Locate the cell with the specified text and output its [X, Y] center coordinate. 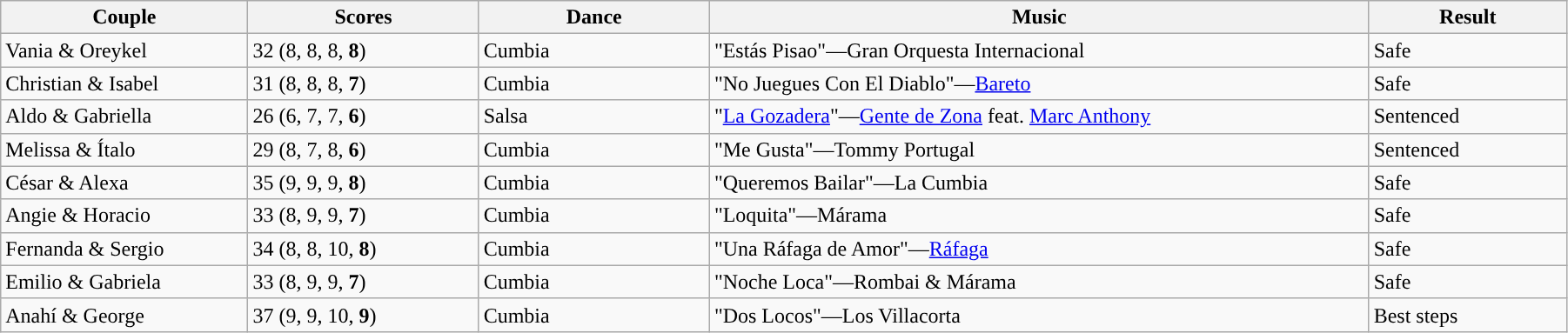
Melissa & Ítalo [124, 150]
31 (8, 8, 8, 7) [364, 83]
Dance [593, 17]
"La Gozadera"—Gente de Zona feat. Marc Anthony [1039, 117]
César & Alexa [124, 183]
Salsa [593, 117]
35 (9, 9, 9, 8) [364, 183]
"Noche Loca"—Rombai & Márama [1039, 282]
26 (6, 7, 7, 6) [364, 117]
Fernanda & Sergio [124, 249]
"No Juegues Con El Diablo"—Bareto [1039, 83]
Aldo & Gabriella [124, 117]
"Queremos Bailar"—La Cumbia [1039, 183]
Angie & Horacio [124, 216]
"Dos Locos"—Los Villacorta [1039, 315]
Christian & Isabel [124, 83]
Emilio & Gabriela [124, 282]
29 (8, 7, 8, 6) [364, 150]
32 (8, 8, 8, 8) [364, 50]
"Me Gusta"—Tommy Portugal [1039, 150]
Vania & Oreykel [124, 50]
"Una Ráfaga de Amor"—Ráfaga [1039, 249]
Couple [124, 17]
Best steps [1467, 315]
37 (9, 9, 10, 9) [364, 315]
Result [1467, 17]
"Estás Pisao"—Gran Orquesta Internacional [1039, 50]
"Loquita"—Márama [1039, 216]
34 (8, 8, 10, 8) [364, 249]
Music [1039, 17]
Anahí & George [124, 315]
Scores [364, 17]
